From the cell containing the given text, extract its center point as [X, Y] coordinate. 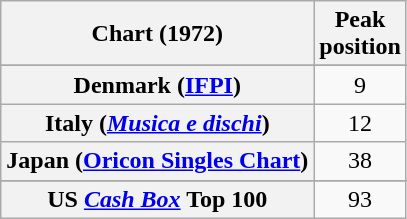
US Cash Box Top 100 [158, 199]
9 [360, 85]
Italy (Musica e dischi) [158, 123]
12 [360, 123]
38 [360, 161]
Chart (1972) [158, 34]
Peakposition [360, 34]
93 [360, 199]
Japan (Oricon Singles Chart) [158, 161]
Denmark (IFPI) [158, 85]
